Identify which cell holds the provided text, then report its (X, Y) central coordinate. 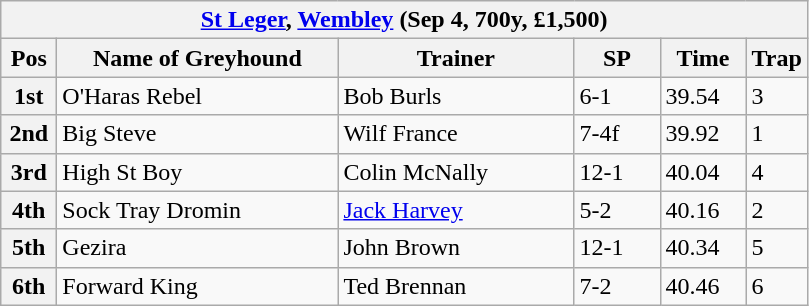
High St Boy (198, 172)
40.46 (703, 286)
4th (29, 210)
7-2 (617, 286)
Pos (29, 58)
5th (29, 248)
3rd (29, 172)
6 (776, 286)
6-1 (617, 96)
Sock Tray Dromin (198, 210)
4 (776, 172)
Forward King (198, 286)
5-2 (617, 210)
3 (776, 96)
O'Haras Rebel (198, 96)
Name of Greyhound (198, 58)
2 (776, 210)
Colin McNally (456, 172)
Time (703, 58)
40.16 (703, 210)
John Brown (456, 248)
40.04 (703, 172)
Ted Brennan (456, 286)
39.92 (703, 134)
6th (29, 286)
Trap (776, 58)
SP (617, 58)
7-4f (617, 134)
Trainer (456, 58)
40.34 (703, 248)
Big Steve (198, 134)
5 (776, 248)
Gezira (198, 248)
St Leger, Wembley (Sep 4, 700y, £1,500) (404, 20)
1 (776, 134)
Wilf France (456, 134)
Bob Burls (456, 96)
1st (29, 96)
Jack Harvey (456, 210)
39.54 (703, 96)
2nd (29, 134)
